Identify which cell holds the provided text, then report its (X, Y) central coordinate. 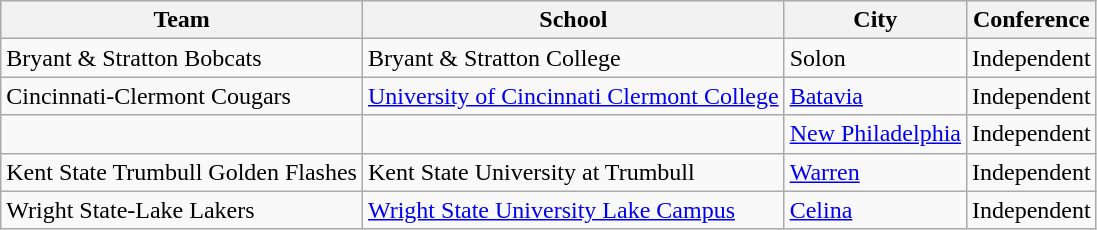
Warren (875, 172)
Kent State University at Trumbull (573, 172)
Solon (875, 58)
New Philadelphia (875, 134)
City (875, 20)
Celina (875, 210)
Bryant & Stratton Bobcats (182, 58)
Wright State-Lake Lakers (182, 210)
Team (182, 20)
University of Cincinnati Clermont College (573, 96)
Batavia (875, 96)
Cincinnati-Clermont Cougars (182, 96)
Bryant & Stratton College (573, 58)
Wright State University Lake Campus (573, 210)
Kent State Trumbull Golden Flashes (182, 172)
School (573, 20)
Conference (1032, 20)
